Extract the [x, y] coordinate from the center of the cell holding the provided text.  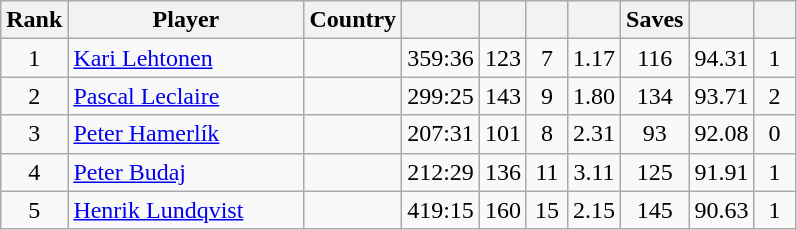
Player [186, 20]
2.31 [594, 134]
116 [655, 58]
0 [774, 134]
8 [546, 134]
Rank [34, 20]
359:36 [441, 58]
101 [502, 134]
299:25 [441, 96]
94.31 [722, 58]
4 [34, 172]
Kari Lehtonen [186, 58]
90.63 [722, 210]
145 [655, 210]
212:29 [441, 172]
92.08 [722, 134]
Pascal Leclaire [186, 96]
7 [546, 58]
207:31 [441, 134]
134 [655, 96]
160 [502, 210]
3.11 [594, 172]
1.80 [594, 96]
3 [34, 134]
Saves [655, 20]
15 [546, 210]
Peter Budaj [186, 172]
123 [502, 58]
93 [655, 134]
11 [546, 172]
143 [502, 96]
9 [546, 96]
Country [353, 20]
93.71 [722, 96]
136 [502, 172]
Peter Hamerlík [186, 134]
419:15 [441, 210]
1.17 [594, 58]
91.91 [722, 172]
Henrik Lundqvist [186, 210]
2.15 [594, 210]
125 [655, 172]
5 [34, 210]
